Scan for the cell matching the given text and deliver its (X, Y) coordinate at center. 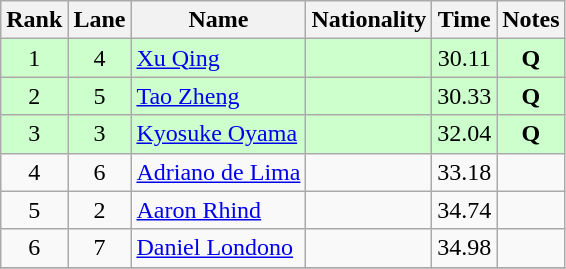
33.18 (464, 172)
32.04 (464, 134)
Xu Qing (218, 58)
30.33 (464, 96)
Notes (531, 20)
34.98 (464, 248)
Tao Zheng (218, 96)
Daniel Londono (218, 248)
Name (218, 20)
Nationality (369, 20)
Adriano de Lima (218, 172)
Time (464, 20)
7 (100, 248)
Aaron Rhind (218, 210)
Kyosuke Oyama (218, 134)
1 (34, 58)
Lane (100, 20)
34.74 (464, 210)
Rank (34, 20)
30.11 (464, 58)
